Return the (X, Y) coordinate for the center point of the cell that contains the specified text.  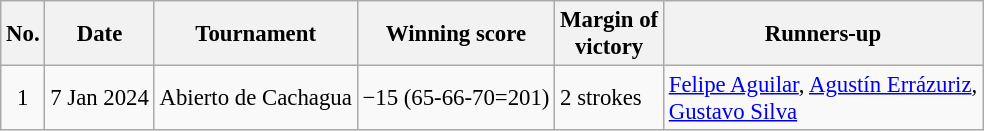
1 (23, 98)
Abierto de Cachagua (256, 98)
Tournament (256, 34)
Winning score (456, 34)
No. (23, 34)
2 strokes (610, 98)
Felipe Aguilar, Agustín Errázuriz, Gustavo Silva (822, 98)
Margin ofvictory (610, 34)
7 Jan 2024 (100, 98)
Date (100, 34)
−15 (65-66-70=201) (456, 98)
Runners-up (822, 34)
